Find where the given text appears and provide that cell's center as (x, y) coordinate. 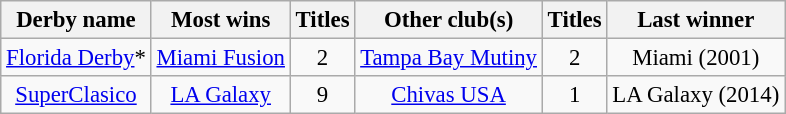
LA Galaxy (220, 95)
Florida Derby* (76, 58)
Derby name (76, 20)
Tampa Bay Mutiny (448, 58)
Chivas USA (448, 95)
SuperClasico (76, 95)
Miami Fusion (220, 58)
LA Galaxy (2014) (696, 95)
Other club(s) (448, 20)
1 (574, 95)
Most wins (220, 20)
Last winner (696, 20)
Miami (2001) (696, 58)
9 (322, 95)
